Output the (x, y) coordinate of the center of the cell containing the given text.  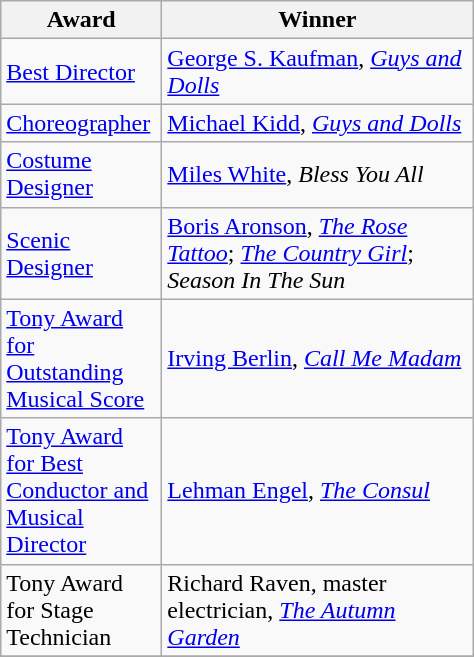
Best Director (82, 72)
Michael Kidd, Guys and Dolls (318, 123)
Scenic Designer (82, 253)
Richard Raven, master electrician, The Autumn Garden (318, 610)
Miles White, Bless You All (318, 174)
Lehman Engel, The Consul (318, 491)
Costume Designer (82, 174)
Boris Aronson, The Rose Tattoo; The Country Girl; Season In The Sun (318, 253)
Tony Award for Best Conductor and Musical Director (82, 491)
Irving Berlin, Call Me Madam (318, 358)
Winner (318, 20)
George S. Kaufman, Guys and Dolls (318, 72)
Tony Award for Stage Technician (82, 610)
Tony Award for Outstanding Musical Score (82, 358)
Award (82, 20)
Choreographer (82, 123)
